For the text-containing cell, return its midpoint in [x, y] coordinate format. 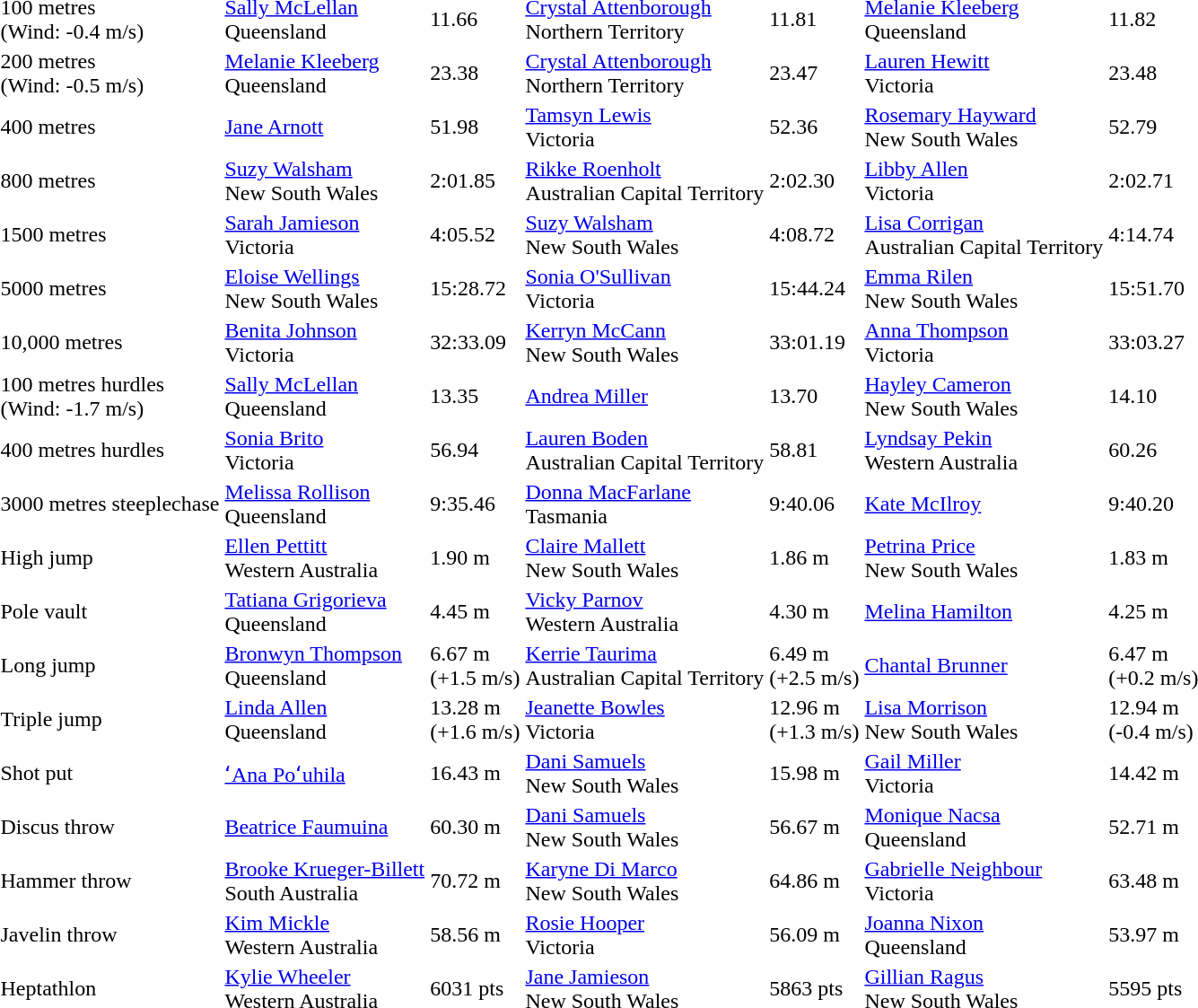
Tamsyn LewisVictoria [644, 127]
Melissa RollisonQueensland [325, 504]
13.70 [815, 397]
Lyndsay PekinWestern Australia [984, 451]
23.38 [476, 74]
Lauren BodenAustralian Capital Territory [644, 451]
15:44.24 [815, 289]
9:35.46 [476, 504]
64.86 m [815, 881]
Rikke RoenholtAustralian Capital Territory [644, 181]
Emma RilenNew South Wales [984, 289]
60.30 m [476, 828]
Anna ThompsonVictoria [984, 343]
58.56 m [476, 935]
4:08.72 [815, 235]
Melanie KleebergQueensland [325, 74]
Joanna NixonQueensland [984, 935]
Benita JohnsonVictoria [325, 343]
13.28 m (+1.6 m/s) [476, 720]
Brooke Krueger-BillettSouth Australia [325, 881]
Jeanette BowlesVictoria [644, 720]
Lisa MorrisonNew South Wales [984, 720]
Gabrielle NeighbourVictoria [984, 881]
12.96 m (+1.3 m/s) [815, 720]
58.81 [815, 451]
1.90 m [476, 558]
Kate McIlroy [984, 504]
Kim MickleWestern Australia [325, 935]
Sarah JamiesonVictoria [325, 235]
Lauren HewittVictoria [984, 74]
Bronwyn ThompsonQueensland [325, 666]
56.94 [476, 451]
Andrea Miller [644, 397]
ʻAna Poʻuhila [325, 774]
52.36 [815, 127]
1.86 m [815, 558]
4.45 m [476, 612]
Jane Arnott [325, 127]
Lisa CorriganAustralian Capital Territory [984, 235]
Sally McLellanQueensland [325, 397]
9:40.06 [815, 504]
Sonia O'SullivanVictoria [644, 289]
Melina Hamilton [984, 612]
56.09 m [815, 935]
51.98 [476, 127]
Libby AllenVictoria [984, 181]
16.43 m [476, 774]
6.49 m (+2.5 m/s) [815, 666]
Sonia BritoVictoria [325, 451]
6.67 m (+1.5 m/s) [476, 666]
Rosie HooperVictoria [644, 935]
Rosemary HaywardNew South Wales [984, 127]
Chantal Brunner [984, 666]
23.47 [815, 74]
15:28.72 [476, 289]
56.67 m [815, 828]
4.30 m [815, 612]
Vicky ParnovWestern Australia [644, 612]
4:05.52 [476, 235]
Tatiana GrigorievaQueensland [325, 612]
15.98 m [815, 774]
Kerryn McCannNew South Wales [644, 343]
Kerrie TaurimaAustralian Capital Territory [644, 666]
2:01.85 [476, 181]
Claire MallettNew South Wales [644, 558]
Donna MacFarlaneTasmania [644, 504]
Eloise WellingsNew South Wales [325, 289]
Monique NacsaQueensland [984, 828]
13.35 [476, 397]
32:33.09 [476, 343]
Karyne Di MarcoNew South Wales [644, 881]
33:01.19 [815, 343]
70.72 m [476, 881]
Linda AllenQueensland [325, 720]
Ellen PettittWestern Australia [325, 558]
Petrina PriceNew South Wales [984, 558]
Crystal AttenboroughNorthern Territory [644, 74]
Beatrice Faumuina [325, 828]
2:02.30 [815, 181]
Gail MillerVictoria [984, 774]
Hayley CameronNew South Wales [984, 397]
